Pinpoint the cell where the given text exists, returning its [x, y] midpoint coordinate. 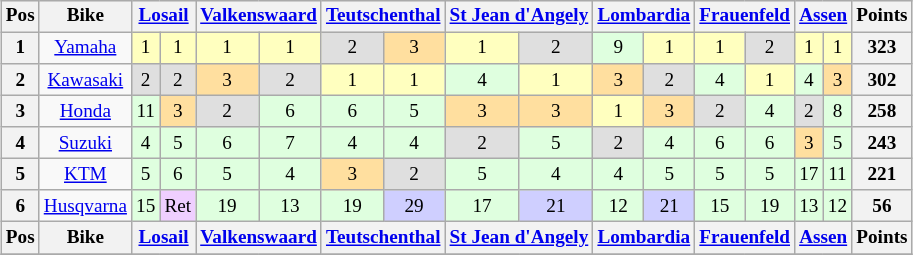
Suzuki [85, 143]
Ret [178, 206]
Honda [85, 111]
9 [618, 48]
Yamaha [85, 48]
Husqvarna [85, 206]
302 [882, 80]
KTM [85, 175]
323 [882, 48]
Kawasaki [85, 80]
243 [882, 143]
258 [882, 111]
29 [414, 206]
7 [290, 143]
56 [882, 206]
221 [882, 175]
8 [838, 111]
